Find where the given text appears and provide that cell's center as [x, y] coordinate. 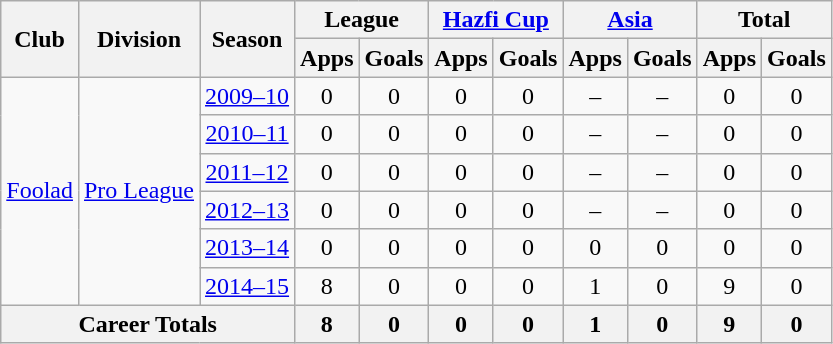
Total [764, 20]
2010–11 [248, 134]
Career Totals [148, 324]
2009–10 [248, 96]
2014–15 [248, 286]
Foolad [40, 191]
Season [248, 39]
Club [40, 39]
Hazfi Cup [496, 20]
Division [138, 39]
Pro League [138, 191]
2011–12 [248, 172]
2013–14 [248, 248]
League [362, 20]
Asia [630, 20]
2012–13 [248, 210]
